Find where the given text appears and provide that cell's center as (X, Y) coordinate. 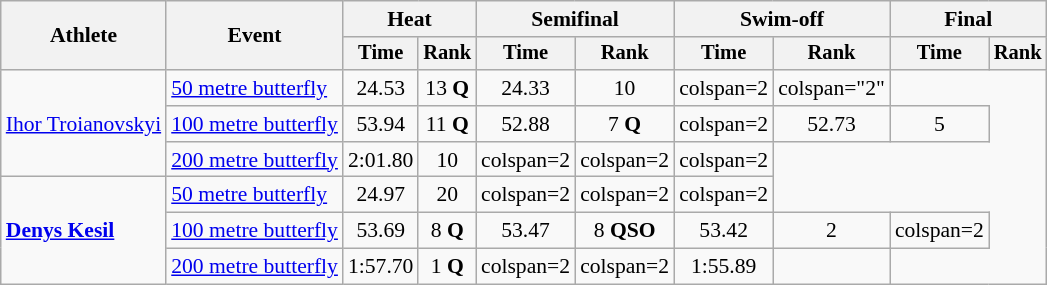
Event (254, 36)
1:55.89 (724, 267)
24.33 (526, 88)
Ihor Troianovskyi (84, 124)
53.42 (724, 231)
2 (832, 231)
24.97 (380, 195)
Semifinal (575, 19)
53.47 (526, 231)
Athlete (84, 36)
colspan="2" (832, 88)
8 QSO (624, 231)
5 (940, 124)
24.53 (380, 88)
53.69 (380, 231)
8 Q (447, 231)
1:57.70 (380, 267)
20 (447, 195)
Denys Kesil (84, 230)
52.73 (832, 124)
13 Q (447, 88)
Final (968, 19)
52.88 (526, 124)
2:01.80 (380, 160)
1 Q (447, 267)
7 Q (624, 124)
11 Q (447, 124)
Swim-off (782, 19)
53.94 (380, 124)
Heat (410, 19)
